Return the (X, Y) coordinate for the center point of the cell that contains the specified text.  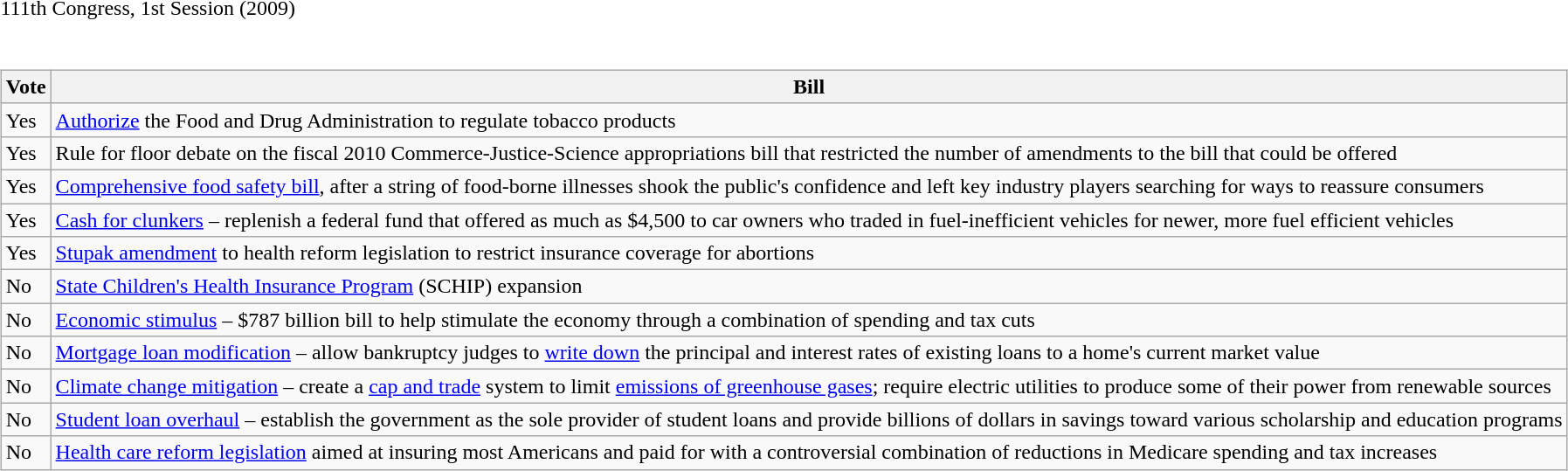
Authorize the Food and Drug Administration to regulate tobacco products (809, 120)
Stupak amendment to health reform legislation to restrict insurance coverage for abortions (809, 253)
State Children's Health Insurance Program (SCHIP) expansion (809, 287)
Vote (26, 87)
Economic stimulus – $787 billion bill to help stimulate the economy through a combination of spending and tax cuts (809, 320)
Bill (809, 87)
